Output the (x, y) coordinate of the center of the cell containing the given text.  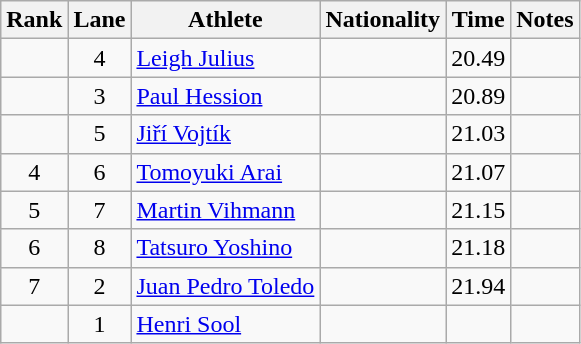
21.03 (478, 134)
Nationality (383, 20)
Juan Pedro Toledo (226, 286)
Paul Hession (226, 96)
20.89 (478, 96)
Tatsuro Yoshino (226, 248)
Notes (545, 20)
21.07 (478, 172)
3 (100, 96)
8 (100, 248)
Lane (100, 20)
Henri Sool (226, 324)
Time (478, 20)
20.49 (478, 58)
1 (100, 324)
Leigh Julius (226, 58)
Martin Vihmann (226, 210)
Rank (34, 20)
21.15 (478, 210)
Athlete (226, 20)
21.18 (478, 248)
2 (100, 286)
21.94 (478, 286)
Jiří Vojtík (226, 134)
Tomoyuki Arai (226, 172)
